Scan for the cell matching the given text and deliver its (X, Y) coordinate at center. 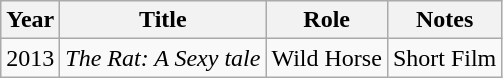
2013 (30, 58)
Role (326, 20)
The Rat: A Sexy tale (163, 58)
Notes (444, 20)
Wild Horse (326, 58)
Short Film (444, 58)
Title (163, 20)
Year (30, 20)
